Provide the (X, Y) coordinate of the cell's center where the given text is located.  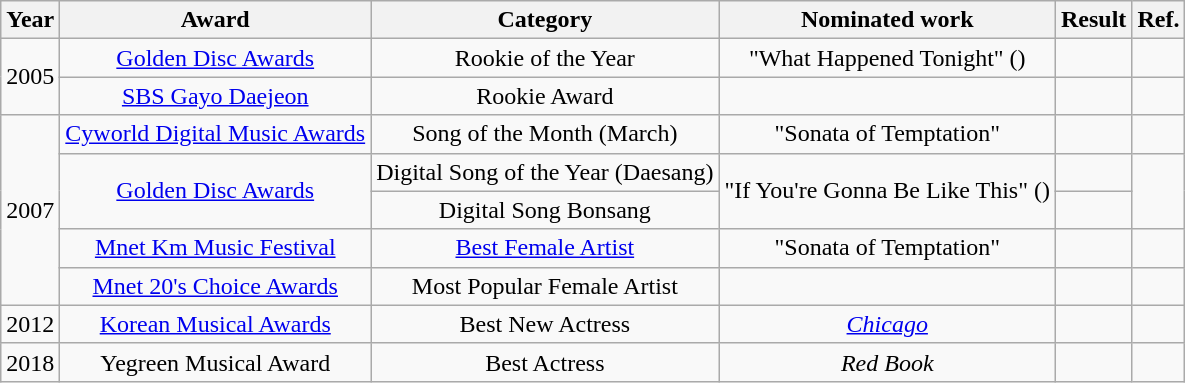
Best Female Artist (545, 248)
Best Actress (545, 362)
Cyworld Digital Music Awards (216, 134)
Result (1093, 20)
Mnet Km Music Festival (216, 248)
"What Happened Tonight" () (887, 58)
Year (30, 20)
2007 (30, 210)
Digital Song Bonsang (545, 210)
2018 (30, 362)
Korean Musical Awards (216, 324)
Red Book (887, 362)
Digital Song of the Year (Daesang) (545, 172)
Award (216, 20)
Rookie Award (545, 96)
Yegreen Musical Award (216, 362)
Ref. (1158, 20)
Category (545, 20)
Chicago (887, 324)
2005 (30, 77)
2012 (30, 324)
SBS Gayo Daejeon (216, 96)
"If You're Gonna Be Like This" () (887, 191)
Most Popular Female Artist (545, 286)
Song of the Month (March) (545, 134)
Mnet 20's Choice Awards (216, 286)
Nominated work (887, 20)
Rookie of the Year (545, 58)
Best New Actress (545, 324)
